Return the [x, y] coordinate for the center point of the cell that contains the specified text.  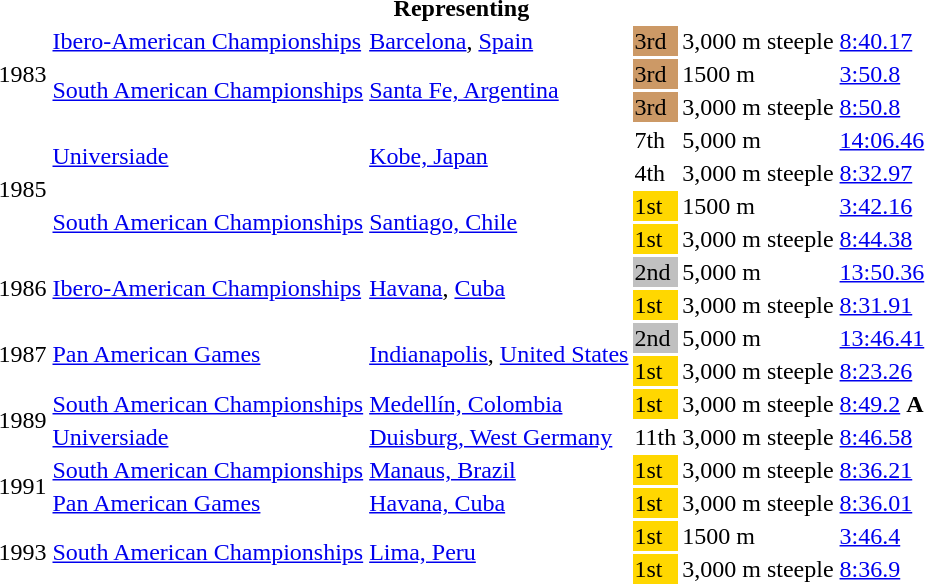
Medellín, Colombia [499, 404]
Indianapolis, United States [499, 354]
Santiago, Chile [499, 222]
11th [656, 437]
Lima, Peru [499, 552]
Barcelona, Spain [499, 41]
Santa Fe, Argentina [499, 90]
7th [656, 140]
Manaus, Brazil [499, 470]
Duisburg, West Germany [499, 437]
4th [656, 173]
Kobe, Japan [499, 156]
